For the text-containing cell, return its midpoint in (X, Y) coordinate format. 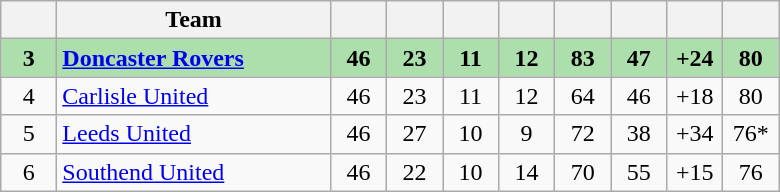
70 (583, 172)
22 (414, 172)
83 (583, 58)
76 (751, 172)
+34 (695, 134)
+18 (695, 96)
9 (527, 134)
Carlisle United (194, 96)
6 (29, 172)
64 (583, 96)
76* (751, 134)
+24 (695, 58)
27 (414, 134)
Team (194, 20)
Doncaster Rovers (194, 58)
5 (29, 134)
+15 (695, 172)
3 (29, 58)
72 (583, 134)
55 (639, 172)
14 (527, 172)
47 (639, 58)
4 (29, 96)
Leeds United (194, 134)
Southend United (194, 172)
38 (639, 134)
